Extract the (X, Y) coordinate from the center of the cell holding the provided text.  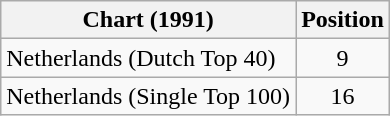
Chart (1991) (148, 20)
Position (343, 20)
Netherlands (Single Top 100) (148, 96)
16 (343, 96)
Netherlands (Dutch Top 40) (148, 58)
9 (343, 58)
